Output the [x, y] coordinate of the center of the cell containing the given text.  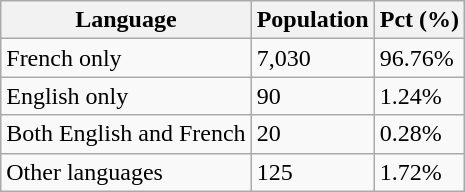
1.24% [419, 96]
90 [312, 96]
English only [126, 96]
0.28% [419, 134]
Other languages [126, 172]
Pct (%) [419, 20]
Both English and French [126, 134]
125 [312, 172]
French only [126, 58]
Language [126, 20]
96.76% [419, 58]
20 [312, 134]
Population [312, 20]
7,030 [312, 58]
1.72% [419, 172]
